Capture the cell that displays the provided text and extract its [X, Y] central coordinate. 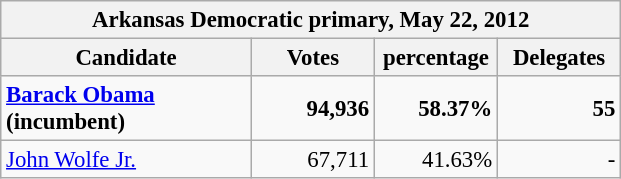
94,936 [312, 108]
John Wolfe Jr. [126, 160]
Votes [312, 58]
Barack Obama (incumbent) [126, 108]
67,711 [312, 160]
55 [560, 108]
Candidate [126, 58]
Delegates [560, 58]
percentage [436, 58]
Arkansas Democratic primary, May 22, 2012 [311, 20]
58.37% [436, 108]
41.63% [436, 160]
- [560, 160]
